Find where the given text appears and provide that cell's center as (X, Y) coordinate. 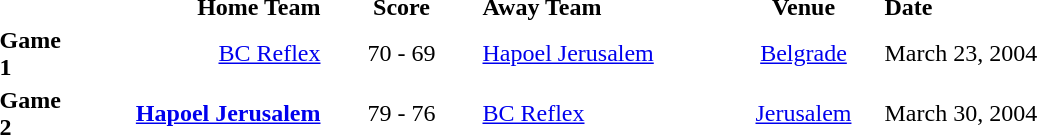
BC Reflex (200, 54)
Hapoel Jerusalem (602, 54)
Belgrade (804, 54)
70 - 69 (402, 54)
